For the text-containing cell, return its midpoint in (x, y) coordinate format. 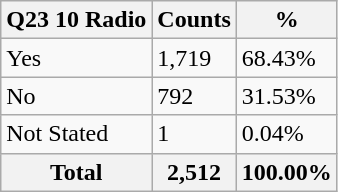
Yes (76, 58)
Counts (194, 20)
68.43% (286, 58)
Not Stated (76, 134)
1 (194, 134)
% (286, 20)
2,512 (194, 172)
31.53% (286, 96)
792 (194, 96)
Total (76, 172)
Q23 10 Radio (76, 20)
No (76, 96)
0.04% (286, 134)
100.00% (286, 172)
1,719 (194, 58)
